Return [X, Y] of the center of cell containing provided text 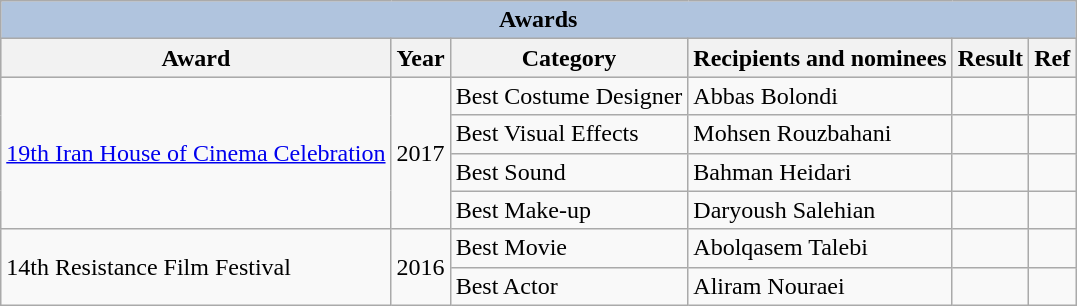
Daryoush Salehian [820, 210]
Award [196, 58]
Abolqasem Talebi [820, 248]
19th Iran House of Cinema Celebration [196, 153]
Bahman Heidari [820, 172]
Awards [538, 20]
Best Make-up [569, 210]
Best Costume Designer [569, 96]
Year [420, 58]
Best Actor [569, 286]
Abbas Bolondi [820, 96]
14th Resistance Film Festival [196, 267]
Recipients and nominees [820, 58]
2017 [420, 153]
Best Visual Effects [569, 134]
Category [569, 58]
Best Movie [569, 248]
Ref [1052, 58]
Mohsen Rouzbahani [820, 134]
Result [990, 58]
Best Sound [569, 172]
2016 [420, 267]
Aliram Nouraei [820, 286]
